Scan for the cell matching the given text and deliver its [x, y] coordinate at center. 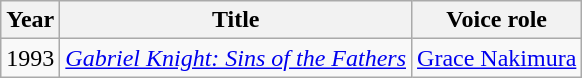
Year [30, 20]
Gabriel Knight: Sins of the Fathers [236, 58]
Grace Nakimura [497, 58]
Title [236, 20]
1993 [30, 58]
Voice role [497, 20]
